Provide the [X, Y] coordinate of the cell's center where the given text is located.  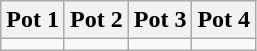
Pot 3 [160, 20]
Pot 2 [96, 20]
Pot 1 [33, 20]
Pot 4 [224, 20]
